Identify which cell holds the provided text, then report its [x, y] central coordinate. 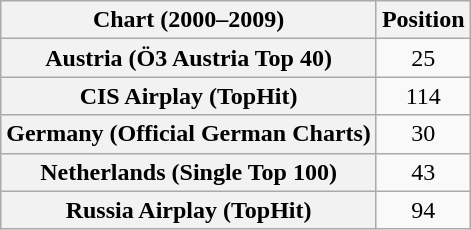
25 [423, 58]
CIS Airplay (TopHit) [189, 96]
43 [423, 172]
114 [423, 96]
Russia Airplay (TopHit) [189, 210]
Netherlands (Single Top 100) [189, 172]
94 [423, 210]
Position [423, 20]
Austria (Ö3 Austria Top 40) [189, 58]
Chart (2000–2009) [189, 20]
Germany (Official German Charts) [189, 134]
30 [423, 134]
